Output the (X, Y) coordinate of the center of the cell containing the given text.  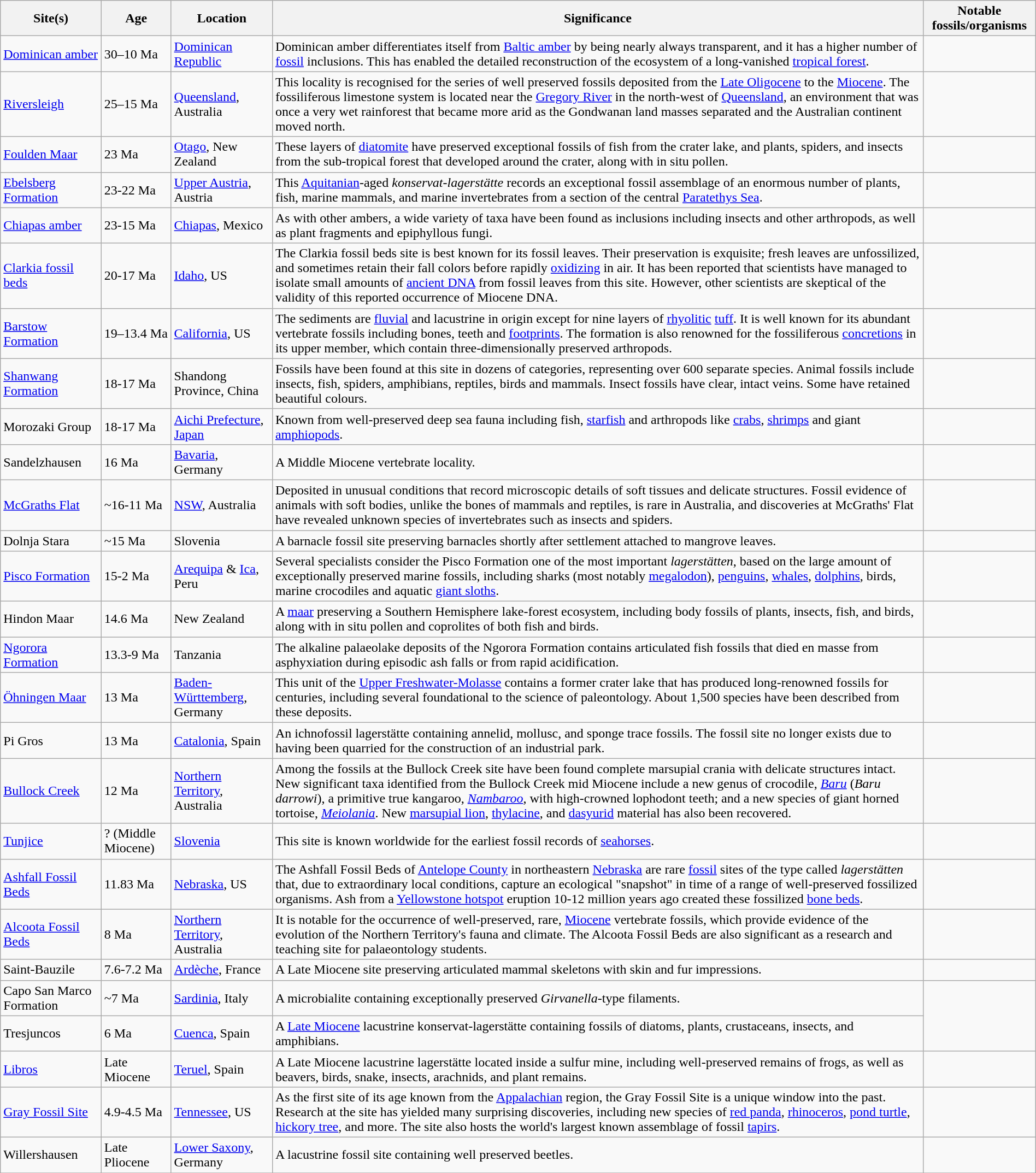
Notable fossils/organisms (979, 19)
NSW, Australia (222, 505)
Saint-Bauzile (51, 970)
A Late Miocene site preserving articulated mammal skeletons with skin and fur impressions. (598, 970)
15-2 Ma (136, 576)
Chiapas amber (51, 225)
? (Middle Miocene) (136, 841)
New Zealand (222, 620)
Arequipa & Ica, Peru (222, 576)
Libros (51, 1069)
Otago, New Zealand (222, 154)
Late Miocene (136, 1069)
Clarkia fossil beds (51, 275)
Nebraska, US (222, 884)
A microbialite containing exceptionally preserved Girvanella-type filaments. (598, 998)
Catalonia, Spain (222, 741)
Queensland, Australia (222, 104)
20-17 Ma (136, 275)
This site is known worldwide for the earliest fossil records of seahorses. (598, 841)
Location (222, 19)
7.6-7.2 Ma (136, 970)
Willershausen (51, 1155)
14.6 Ma (136, 620)
Site(s) (51, 19)
Hindon Maar (51, 620)
4.9-4.5 Ma (136, 1112)
Foulden Maar (51, 154)
23-22 Ma (136, 190)
16 Ma (136, 462)
Ashfall Fossil Beds (51, 884)
~16-11 Ma (136, 505)
Öhningen Maar (51, 698)
Tennessee, US (222, 1112)
~7 Ma (136, 998)
Shanwang Formation (51, 384)
Capo San Marco Formation (51, 998)
13.3-9 Ma (136, 655)
8 Ma (136, 934)
Pi Gros (51, 741)
Ngorora Formation (51, 655)
Age (136, 19)
25–15 Ma (136, 104)
Idaho, US (222, 275)
Ebelsberg Formation (51, 190)
12 Ma (136, 791)
Teruel, Spain (222, 1069)
Barstow Formation (51, 333)
Dominican Republic (222, 54)
McGraths Flat (51, 505)
Known from well-preserved deep sea fauna including fish, starfish and arthropods like crabs, shrimps and giant amphiopods. (598, 426)
Sardinia, Italy (222, 998)
California, US (222, 333)
Bavaria, Germany (222, 462)
Shandong Province, China (222, 384)
Aichi Prefecture, Japan (222, 426)
11.83 Ma (136, 884)
A Late Miocene lacustrine konservat-lagerstätte containing fossils of diatoms, plants, crustaceans, insects, and amphibians. (598, 1034)
A Middle Miocene vertebrate locality. (598, 462)
6 Ma (136, 1034)
23-15 Ma (136, 225)
Chiapas, Mexico (222, 225)
Gray Fossil Site (51, 1112)
19–13.4 Ma (136, 333)
Riversleigh (51, 104)
Dolnja Stara (51, 540)
Alcoota Fossil Beds (51, 934)
Pisco Formation (51, 576)
Tunjice (51, 841)
Cuenca, Spain (222, 1034)
30–10 Ma (136, 54)
Late Pliocene (136, 1155)
Morozaki Group (51, 426)
Ardèche, France (222, 970)
~15 Ma (136, 540)
Tresjuncos (51, 1034)
23 Ma (136, 154)
Tanzania (222, 655)
Bullock Creek (51, 791)
Baden-Württemberg, Germany (222, 698)
Lower Saxony, Germany (222, 1155)
A barnacle fossil site preserving barnacles shortly after settlement attached to mangrove leaves. (598, 540)
A lacustrine fossil site containing well preserved beetles. (598, 1155)
Upper Austria, Austria (222, 190)
Sandelzhausen (51, 462)
Significance (598, 19)
Dominican amber (51, 54)
